Detect which cell encompasses the target text, then output its [X, Y] center coordinate. 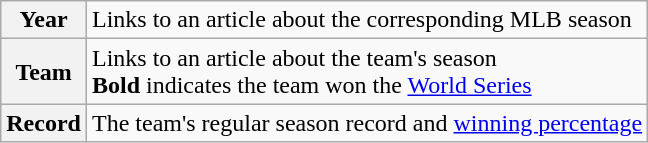
Links to an article about the corresponding MLB season [366, 20]
Record [44, 123]
Links to an article about the team's seasonBold indicates the team won the World Series [366, 72]
Team [44, 72]
Year [44, 20]
The team's regular season record and winning percentage [366, 123]
